Identify which cell holds the provided text, then report its (X, Y) central coordinate. 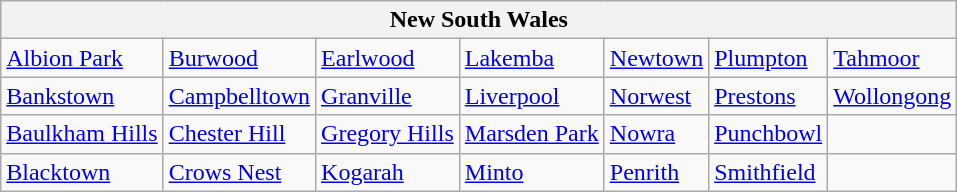
Campbelltown (239, 96)
Chester Hill (239, 134)
Penrith (656, 172)
Liverpool (532, 96)
New South Wales (479, 20)
Nowra (656, 134)
Bankstown (82, 96)
Burwood (239, 58)
Lakemba (532, 58)
Albion Park (82, 58)
Tahmoor (892, 58)
Baulkham Hills (82, 134)
Gregory Hills (388, 134)
Norwest (656, 96)
Marsden Park (532, 134)
Minto (532, 172)
Granville (388, 96)
Newtown (656, 58)
Crows Nest (239, 172)
Kogarah (388, 172)
Smithfield (768, 172)
Wollongong (892, 96)
Prestons (768, 96)
Plumpton (768, 58)
Earlwood (388, 58)
Blacktown (82, 172)
Punchbowl (768, 134)
